Capture the cell that displays the provided text and extract its [X, Y] central coordinate. 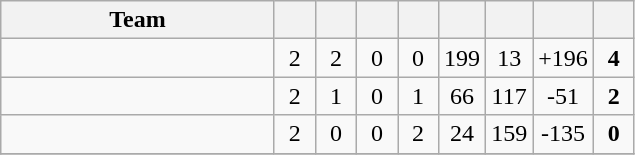
24 [462, 134]
+196 [564, 58]
-135 [564, 134]
117 [510, 96]
199 [462, 58]
Team [138, 20]
-51 [564, 96]
4 [614, 58]
13 [510, 58]
66 [462, 96]
159 [510, 134]
